Detect which cell encompasses the target text, then output its (X, Y) center coordinate. 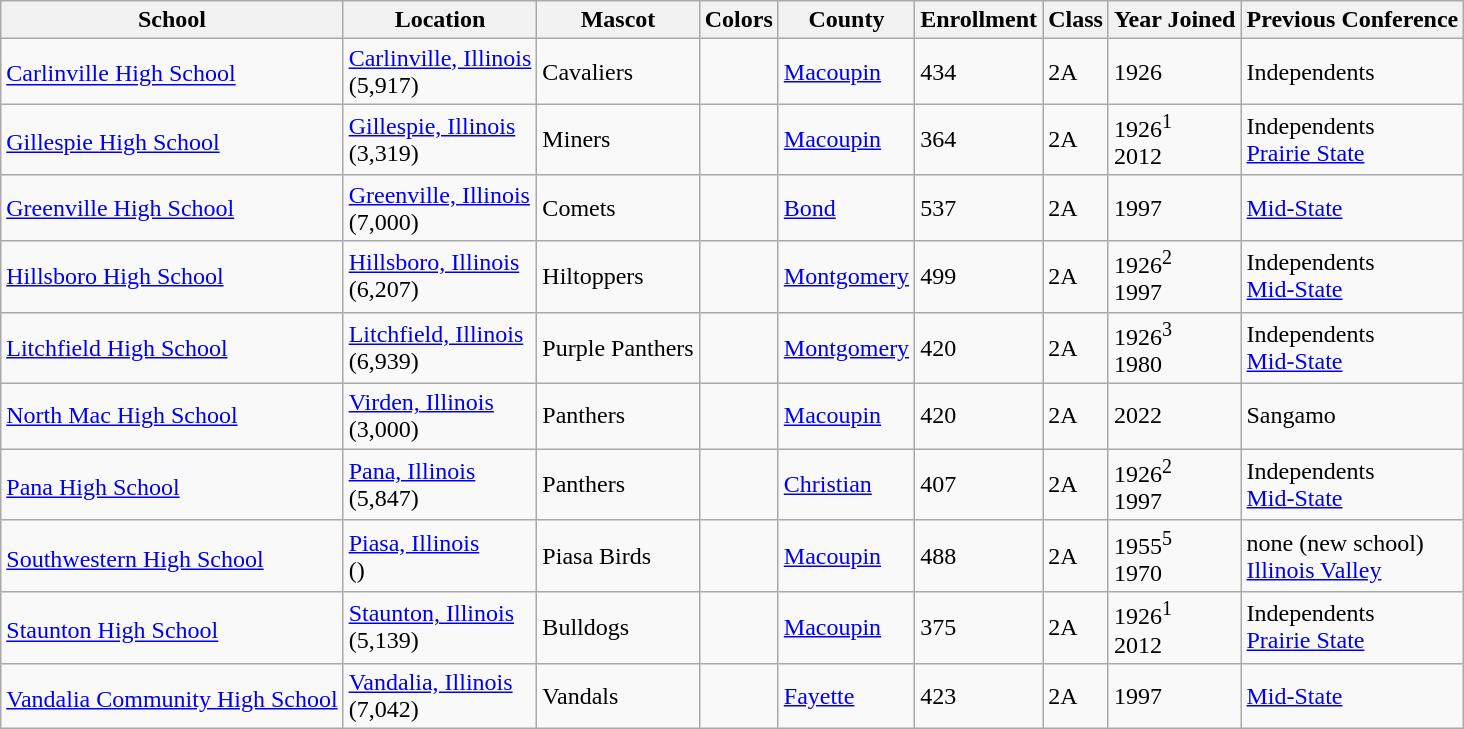
Sangamo (1352, 416)
Greenville, Illinois(7,000) (440, 208)
537 (979, 208)
Piasa, Illinois() (440, 556)
none (new school)Illinois Valley (1352, 556)
Litchfield High School (172, 348)
Staunton High School (172, 628)
Southwestern High School (172, 556)
Bulldogs (618, 628)
Vandalia, Illinois(7,042) (440, 696)
Purple Panthers (618, 348)
434 (979, 72)
423 (979, 696)
Hillsboro High School (172, 276)
Staunton, Illinois(5,139) (440, 628)
Independents (1352, 72)
Hillsboro, Illinois(6,207) (440, 276)
Fayette (846, 696)
North Mac High School (172, 416)
Cavaliers (618, 72)
195551970 (1174, 556)
375 (979, 628)
Comets (618, 208)
Miners (618, 140)
Location (440, 20)
Gillespie, Illinois(3,319) (440, 140)
499 (979, 276)
1926 (1174, 72)
Pana, Illinois(5,847) (440, 485)
Year Joined (1174, 20)
School (172, 20)
Gillespie High School (172, 140)
407 (979, 485)
Carlinville, Illinois(5,917) (440, 72)
Mascot (618, 20)
Greenville High School (172, 208)
Hiltoppers (618, 276)
Enrollment (979, 20)
364 (979, 140)
Colors (738, 20)
Virden, Illinois(3,000) (440, 416)
County (846, 20)
Christian (846, 485)
192631980 (1174, 348)
Pana High School (172, 485)
2022 (1174, 416)
Carlinville High School (172, 72)
488 (979, 556)
Class (1076, 20)
Previous Conference (1352, 20)
Vandalia Community High School (172, 696)
Bond (846, 208)
Vandals (618, 696)
Piasa Birds (618, 556)
Litchfield, Illinois(6,939) (440, 348)
